Pinpoint the cell where the given text exists, returning its [X, Y] midpoint coordinate. 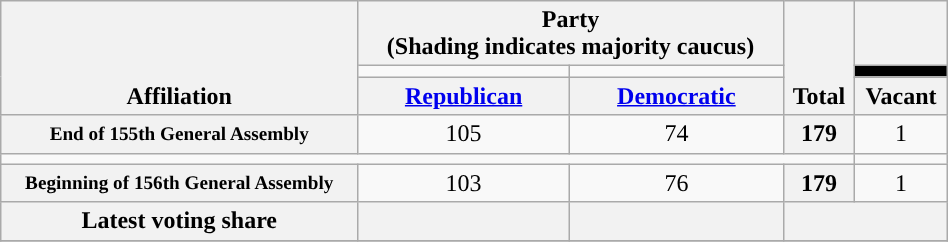
Democratic [676, 96]
Vacant [901, 96]
74 [676, 134]
105 [464, 134]
Latest voting share [180, 221]
Affiliation [180, 58]
Republican [464, 96]
76 [676, 183]
Beginning of 156th General Assembly [180, 183]
Party (Shading indicates majority caucus) [571, 34]
Total [818, 58]
End of 155th General Assembly [180, 134]
103 [464, 183]
